Determine the [x, y] coordinate at the center of the cell enclosing the given text.  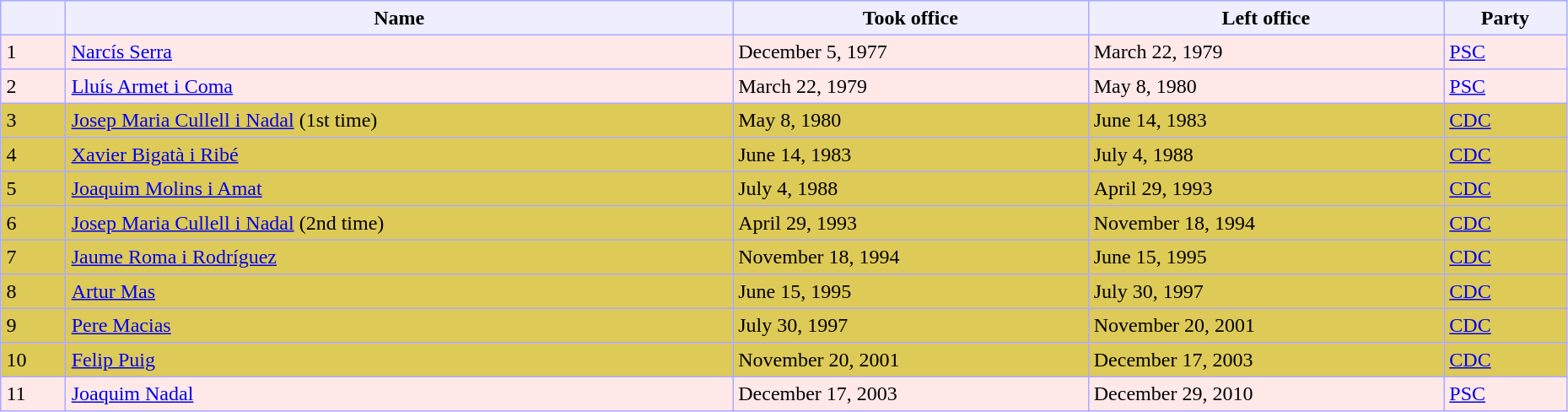
Joaquim Nadal [400, 393]
Lluís Armet i Coma [400, 86]
9 [34, 325]
7 [34, 257]
11 [34, 393]
3 [34, 120]
Joaquim Molins i Amat [400, 188]
Felip Puig [400, 360]
8 [34, 291]
5 [34, 188]
December 29, 2010 [1266, 393]
Pere Macias [400, 325]
1 [34, 51]
Narcís Serra [400, 51]
Josep Maria Cullell i Nadal (1st time) [400, 120]
Party [1506, 18]
6 [34, 223]
Josep Maria Cullell i Nadal (2nd time) [400, 223]
Took office [910, 18]
December 5, 1977 [910, 51]
Artur Mas [400, 291]
Xavier Bigatà i Ribé [400, 154]
Left office [1266, 18]
4 [34, 154]
Name [400, 18]
10 [34, 360]
2 [34, 86]
Jaume Roma i Rodríguez [400, 257]
